Return the (X, Y) coordinate for the center point of the cell that contains the specified text.  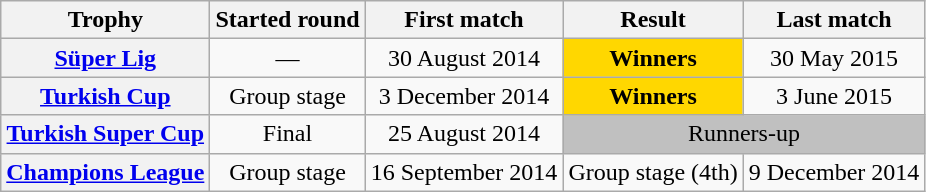
First match (464, 20)
16 September 2014 (464, 172)
3 June 2015 (834, 96)
25 August 2014 (464, 134)
Result (653, 20)
30 August 2014 (464, 58)
Süper Lig (106, 58)
3 December 2014 (464, 96)
Turkish Super Cup (106, 134)
Group stage (4th) (653, 172)
Champions League (106, 172)
Last match (834, 20)
— (288, 58)
Final (288, 134)
Runners-up (744, 134)
Turkish Cup (106, 96)
Trophy (106, 20)
30 May 2015 (834, 58)
Started round (288, 20)
9 December 2014 (834, 172)
